Detect which cell encompasses the target text, then output its (X, Y) center coordinate. 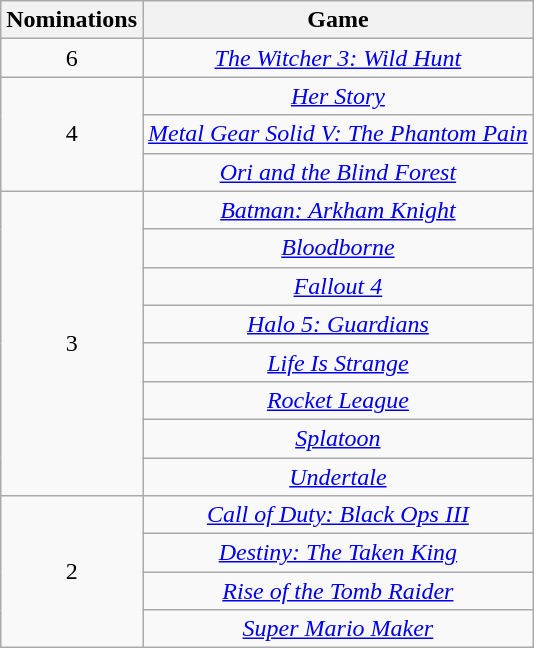
Halo 5: Guardians (338, 324)
Her Story (338, 96)
2 (72, 572)
The Witcher 3: Wild Hunt (338, 58)
Call of Duty: Black Ops III (338, 515)
Ori and the Blind Forest (338, 172)
Bloodborne (338, 248)
Life Is Strange (338, 362)
Undertale (338, 477)
Game (338, 20)
Super Mario Maker (338, 629)
Batman: Arkham Knight (338, 210)
Metal Gear Solid V: The Phantom Pain (338, 134)
Destiny: The Taken King (338, 553)
Fallout 4 (338, 286)
4 (72, 134)
Rise of the Tomb Raider (338, 591)
Nominations (72, 20)
Rocket League (338, 400)
3 (72, 343)
Splatoon (338, 438)
6 (72, 58)
